Determine the [x, y] coordinate at the center of the cell enclosing the given text.  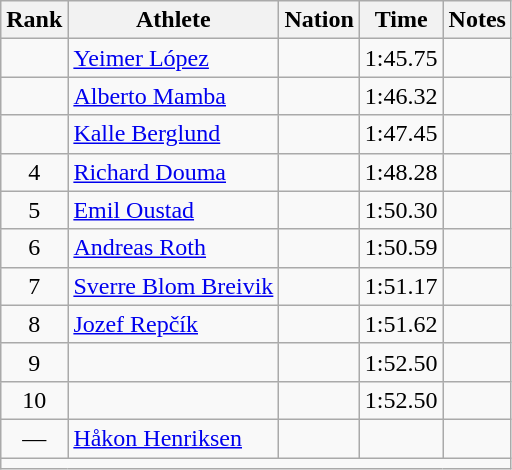
1:51.62 [401, 324]
7 [34, 286]
5 [34, 210]
Athlete [174, 20]
1:48.28 [401, 172]
Richard Douma [174, 172]
4 [34, 172]
1:51.17 [401, 286]
Notes [477, 20]
1:46.32 [401, 96]
1:47.45 [401, 134]
1:50.30 [401, 210]
8 [34, 324]
Rank [34, 20]
Yeimer López [174, 58]
1:50.59 [401, 248]
1:45.75 [401, 58]
9 [34, 362]
Håkon Henriksen [174, 438]
Nation [319, 20]
Time [401, 20]
Andreas Roth [174, 248]
Emil Oustad [174, 210]
Kalle Berglund [174, 134]
Sverre Blom Breivik [174, 286]
Alberto Mamba [174, 96]
Jozef Repčík [174, 324]
— [34, 438]
10 [34, 400]
6 [34, 248]
